Scan for the cell matching the given text and deliver its (X, Y) coordinate at center. 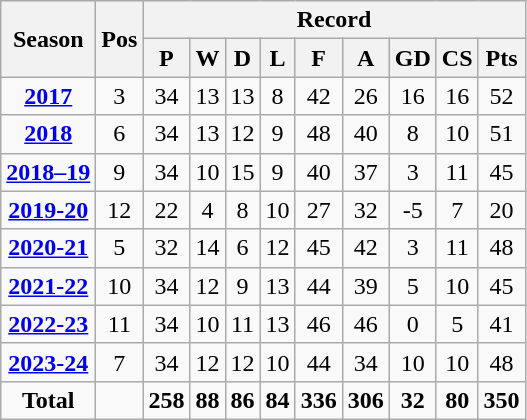
20 (502, 210)
2020-21 (48, 248)
-5 (412, 210)
41 (502, 324)
W (208, 58)
P (166, 58)
Record (334, 20)
27 (318, 210)
Total (48, 400)
D (242, 58)
0 (412, 324)
22 (166, 210)
4 (208, 210)
GD (412, 58)
306 (366, 400)
39 (366, 286)
52 (502, 96)
51 (502, 134)
2023-24 (48, 362)
Pos (120, 39)
26 (366, 96)
Season (48, 39)
2018 (48, 134)
258 (166, 400)
86 (242, 400)
L (278, 58)
350 (502, 400)
14 (208, 248)
CS (457, 58)
2017 (48, 96)
2018–19 (48, 172)
A (366, 58)
80 (457, 400)
F (318, 58)
88 (208, 400)
15 (242, 172)
336 (318, 400)
84 (278, 400)
2022-23 (48, 324)
2021-22 (48, 286)
Pts (502, 58)
2019-20 (48, 210)
37 (366, 172)
